Scan for the cell matching the given text and deliver its [x, y] coordinate at center. 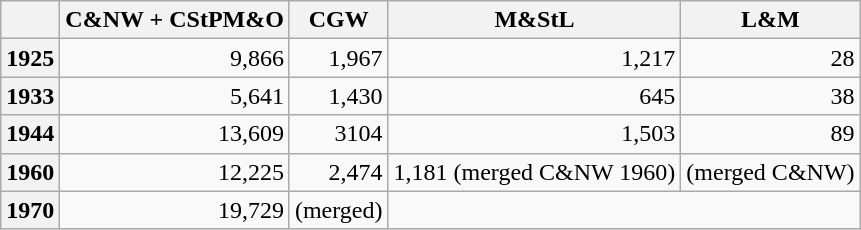
1925 [30, 58]
(merged C&NW) [770, 172]
L&M [770, 20]
38 [770, 96]
2,474 [338, 172]
1944 [30, 134]
13,609 [175, 134]
5,641 [175, 96]
1,181 (merged C&NW 1960) [534, 172]
645 [534, 96]
19,729 [175, 210]
3104 [338, 134]
1,430 [338, 96]
1,503 [534, 134]
(merged) [338, 210]
1960 [30, 172]
1,217 [534, 58]
89 [770, 134]
28 [770, 58]
M&StL [534, 20]
1970 [30, 210]
1933 [30, 96]
CGW [338, 20]
C&NW + CStPM&O [175, 20]
1,967 [338, 58]
9,866 [175, 58]
12,225 [175, 172]
